Pinpoint the cell where the given text exists, returning its [x, y] midpoint coordinate. 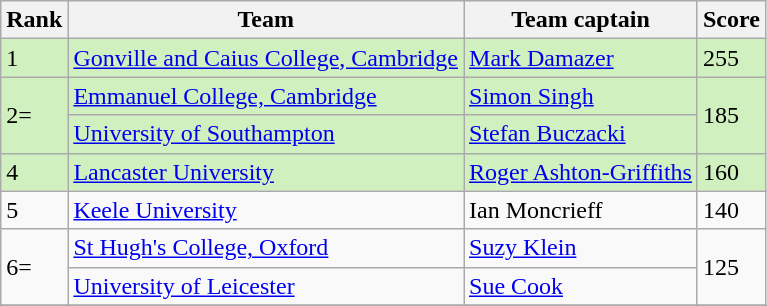
5 [34, 210]
St Hugh's College, Oxford [266, 248]
Team captain [581, 20]
University of Southampton [266, 134]
Ian Moncrieff [581, 210]
255 [731, 58]
1 [34, 58]
Emmanuel College, Cambridge [266, 96]
Mark Damazer [581, 58]
4 [34, 172]
Roger Ashton-Griffiths [581, 172]
Team [266, 20]
Gonville and Caius College, Cambridge [266, 58]
125 [731, 267]
185 [731, 115]
Score [731, 20]
Sue Cook [581, 286]
Rank [34, 20]
2= [34, 115]
160 [731, 172]
University of Leicester [266, 286]
6= [34, 267]
Keele University [266, 210]
Simon Singh [581, 96]
140 [731, 210]
Suzy Klein [581, 248]
Lancaster University [266, 172]
Stefan Buczacki [581, 134]
